Detect which cell encompasses the target text, then output its [X, Y] center coordinate. 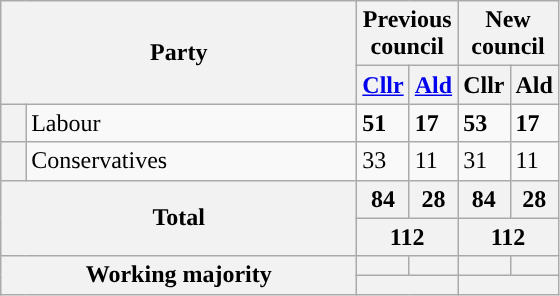
Previous council [408, 34]
Total [179, 218]
33 [383, 161]
Labour [192, 123]
Party [179, 52]
Working majority [179, 275]
New council [508, 34]
Conservatives [192, 161]
31 [484, 161]
51 [383, 123]
53 [484, 123]
